For the text-containing cell, return its midpoint in [x, y] coordinate format. 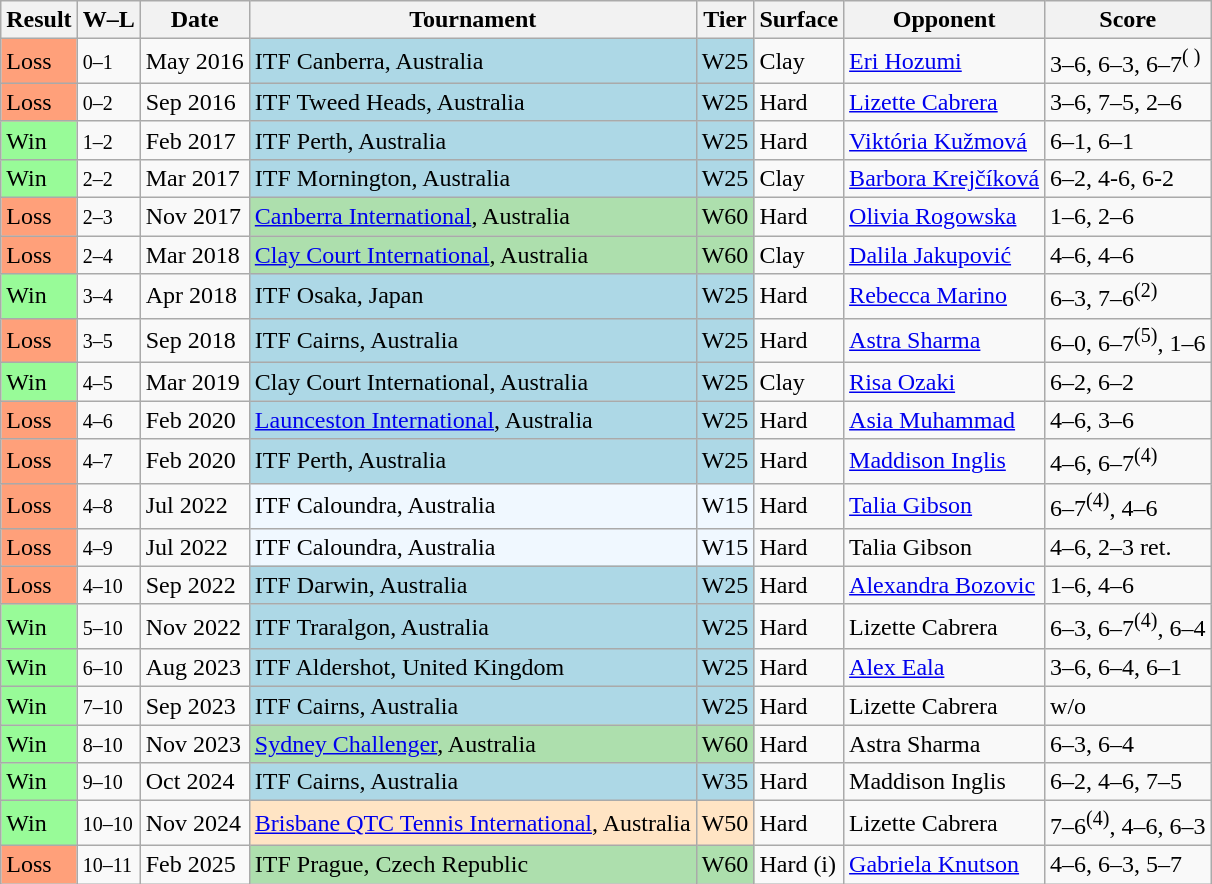
7–6(4), 4–6, 6–3 [1128, 824]
6–1, 6–1 [1128, 140]
Sydney Challenger, Australia [472, 744]
4–6, 4–6 [1128, 255]
Aug 2023 [194, 668]
0–2 [108, 102]
Surface [799, 20]
May 2016 [194, 62]
Result [39, 20]
10–10 [108, 824]
3–6, 6–4, 6–1 [1128, 668]
Alex Eala [944, 668]
Risa Ozaki [944, 382]
6–3, 6–7(4), 6–4 [1128, 626]
4–8 [108, 506]
Date [194, 20]
3–6, 7–5, 2–6 [1128, 102]
ITF Prague, Czech Republic [472, 865]
4–5 [108, 382]
Nov 2024 [194, 824]
Tournament [472, 20]
Sep 2022 [194, 585]
Dalila Jakupović [944, 255]
Sep 2023 [194, 706]
ITF Aldershot, United Kingdom [472, 668]
Mar 2018 [194, 255]
4–9 [108, 547]
3–5 [108, 340]
4–7 [108, 462]
0–1 [108, 62]
3–4 [108, 296]
4–6, 3–6 [1128, 420]
Feb 2017 [194, 140]
6–3, 7–6(2) [1128, 296]
Sep 2016 [194, 102]
w/o [1128, 706]
Viktória Kužmová [944, 140]
Nov 2017 [194, 217]
4–6, 6–3, 5–7 [1128, 865]
6–2, 4–6, 7–5 [1128, 782]
Tier [725, 20]
Asia Muhammad [944, 420]
Nov 2022 [194, 626]
6–3, 6–4 [1128, 744]
ITF Tweed Heads, Australia [472, 102]
Canberra International, Australia [472, 217]
6–7(4), 4–6 [1128, 506]
6–2, 4-6, 6-2 [1128, 178]
Brisbane QTC Tennis International, Australia [472, 824]
Opponent [944, 20]
7–10 [108, 706]
Gabriela Knutson [944, 865]
10–11 [108, 865]
Mar 2017 [194, 178]
ITF Osaka, Japan [472, 296]
1–6, 2–6 [1128, 217]
Oct 2024 [194, 782]
Apr 2018 [194, 296]
5–10 [108, 626]
Nov 2023 [194, 744]
Rebecca Marino [944, 296]
W50 [725, 824]
ITF Traralgon, Australia [472, 626]
Alexandra Bozovic [944, 585]
9–10 [108, 782]
4–6, 6–7(4) [1128, 462]
Mar 2019 [194, 382]
2–2 [108, 178]
Hard (i) [799, 865]
Score [1128, 20]
6–0, 6–7(5), 1–6 [1128, 340]
3–6, 6–3, 6–7( ) [1128, 62]
ITF Mornington, Australia [472, 178]
6–2, 6–2 [1128, 382]
2–3 [108, 217]
8–10 [108, 744]
2–4 [108, 255]
Barbora Krejčíková [944, 178]
1–2 [108, 140]
4–6, 2–3 ret. [1128, 547]
Launceston International, Australia [472, 420]
4–10 [108, 585]
Olivia Rogowska [944, 217]
ITF Darwin, Australia [472, 585]
W–L [108, 20]
4–6 [108, 420]
ITF Canberra, Australia [472, 62]
6–10 [108, 668]
W35 [725, 782]
Sep 2018 [194, 340]
Eri Hozumi [944, 62]
Feb 2025 [194, 865]
1–6, 4–6 [1128, 585]
